Provide the (X, Y) coordinate of the cell's center where the given text is located.  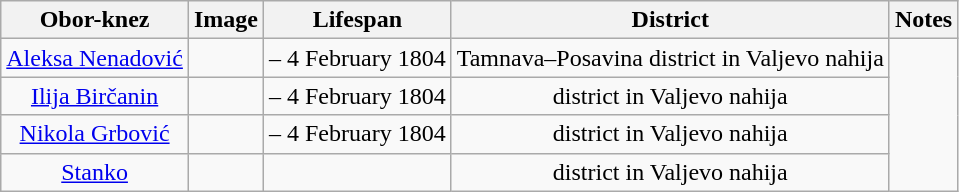
Tamnava–Posavina district in Valjevo nahija (670, 58)
Obor-knez (95, 20)
Notes (923, 20)
Lifespan (357, 20)
District (670, 20)
Aleksa Nenadović (95, 58)
Stanko (95, 172)
Nikola Grbović (95, 134)
Image (226, 20)
Ilija Birčanin (95, 96)
